Provide the [x, y] coordinate of the cell's center where the given text is located.  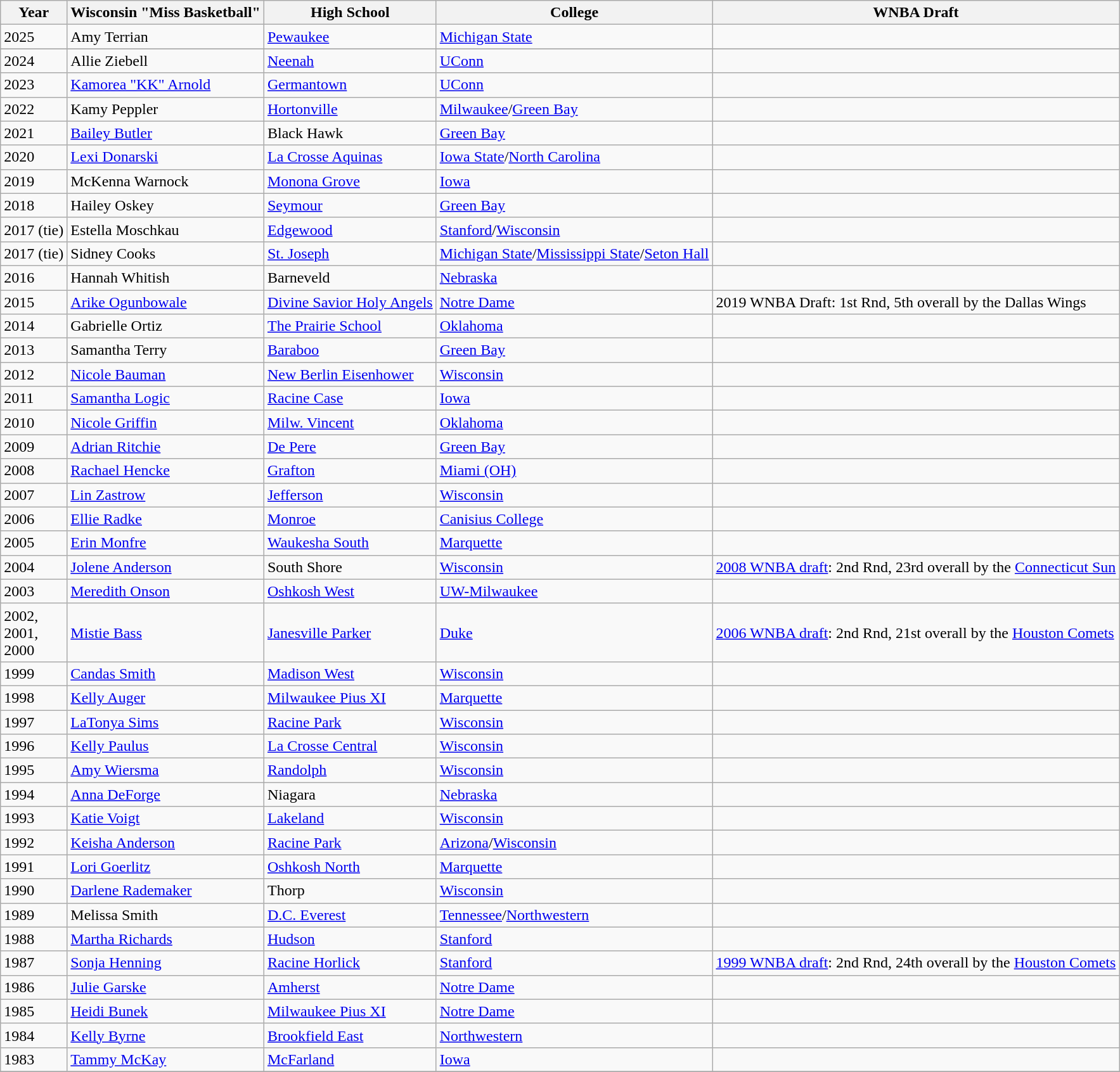
UW-Milwaukee [574, 591]
2023 [34, 85]
Gabrielle Ortiz [166, 326]
Jolene Anderson [166, 567]
Arike Ogunbowale [166, 302]
1997 [34, 722]
1991 [34, 867]
Bailey Butler [166, 133]
2003 [34, 591]
Stanford/Wisconsin [574, 229]
Barneveld [350, 278]
De Pere [350, 447]
Melissa Smith [166, 915]
Sidney Cooks [166, 253]
McFarland [350, 1059]
2009 [34, 447]
2011 [34, 399]
Neenah [350, 61]
Brookfield East [350, 1035]
Jefferson [350, 495]
Milw. Vincent [350, 423]
Martha Richards [166, 939]
Amherst [350, 987]
South Shore [350, 567]
1993 [34, 819]
1988 [34, 939]
2016 [34, 278]
WNBA Draft [916, 13]
Kelly Paulus [166, 746]
1999 WNBA draft: 2nd Rnd, 24th overall by the Houston Comets [916, 963]
Iowa State/North Carolina [574, 157]
New Berlin Eisenhower [350, 374]
Darlene Rademaker [166, 891]
2022 [34, 109]
2002,2001,2000 [34, 632]
Michigan State [574, 37]
La Crosse Aquinas [350, 157]
Year [34, 13]
Nicole Griffin [166, 423]
College [574, 13]
1984 [34, 1035]
Hailey Oskey [166, 205]
Hortonville [350, 109]
Allie Ziebell [166, 61]
Katie Voigt [166, 819]
2019 WNBA Draft: 1st Rnd, 5th overall by the Dallas Wings [916, 302]
Northwestern [574, 1035]
2018 [34, 205]
Seymour [350, 205]
Pewaukee [350, 37]
Meredith Onson [166, 591]
Anna DeForge [166, 794]
1989 [34, 915]
Wisconsin "Miss Basketball" [166, 13]
Racine Horlick [350, 963]
Erin Monfre [166, 543]
2013 [34, 350]
1990 [34, 891]
Grafton [350, 471]
2005 [34, 543]
Thorp [350, 891]
1987 [34, 963]
Black Hawk [350, 133]
Julie Garske [166, 987]
Adrian Ritchie [166, 447]
Samantha Logic [166, 399]
1996 [34, 746]
2019 [34, 181]
1995 [34, 770]
2008 WNBA draft: 2nd Rnd, 23rd overall by the Connecticut Sun [916, 567]
Monona Grove [350, 181]
1999 [34, 673]
Heidi Bunek [166, 1011]
2015 [34, 302]
2010 [34, 423]
Nicole Bauman [166, 374]
Miami (OH) [574, 471]
The Prairie School [350, 326]
Estella Moschkau [166, 229]
Canisius College [574, 519]
Hannah Whitish [166, 278]
Mistie Bass [166, 632]
Samantha Terry [166, 350]
Arizona/Wisconsin [574, 843]
Ellie Radke [166, 519]
Lexi Donarski [166, 157]
Baraboo [350, 350]
Milwaukee/Green Bay [574, 109]
Germantown [350, 85]
Sonja Henning [166, 963]
Racine Case [350, 399]
2007 [34, 495]
2006 [34, 519]
Oshkosh West [350, 591]
2006 WNBA draft: 2nd Rnd, 21st overall by the Houston Comets [916, 632]
Niagara [350, 794]
1992 [34, 843]
Keisha Anderson [166, 843]
Duke [574, 632]
Kelly Byrne [166, 1035]
1986 [34, 987]
Edgewood [350, 229]
Amy Wiersma [166, 770]
2012 [34, 374]
Kelly Auger [166, 698]
2004 [34, 567]
1994 [34, 794]
Randolph [350, 770]
Monroe [350, 519]
High School [350, 13]
Lori Goerlitz [166, 867]
Michigan State/Mississippi State/Seton Hall [574, 253]
2021 [34, 133]
La Crosse Central [350, 746]
Oshkosh North [350, 867]
Waukesha South [350, 543]
St. Joseph [350, 253]
1998 [34, 698]
McKenna Warnock [166, 181]
LaTonya Sims [166, 722]
Candas Smith [166, 673]
2014 [34, 326]
2025 [34, 37]
1985 [34, 1011]
Tammy McKay [166, 1059]
Lin Zastrow [166, 495]
2008 [34, 471]
2020 [34, 157]
1983 [34, 1059]
Rachael Hencke [166, 471]
D.C. Everest [350, 915]
Lakeland [350, 819]
2024 [34, 61]
Tennessee/Northwestern [574, 915]
Divine Savior Holy Angels [350, 302]
Madison West [350, 673]
Hudson [350, 939]
Kamy Peppler [166, 109]
Kamorea "KK" Arnold [166, 85]
Amy Terrian [166, 37]
Janesville Parker [350, 632]
